Return (X, Y) of the center of cell containing provided text 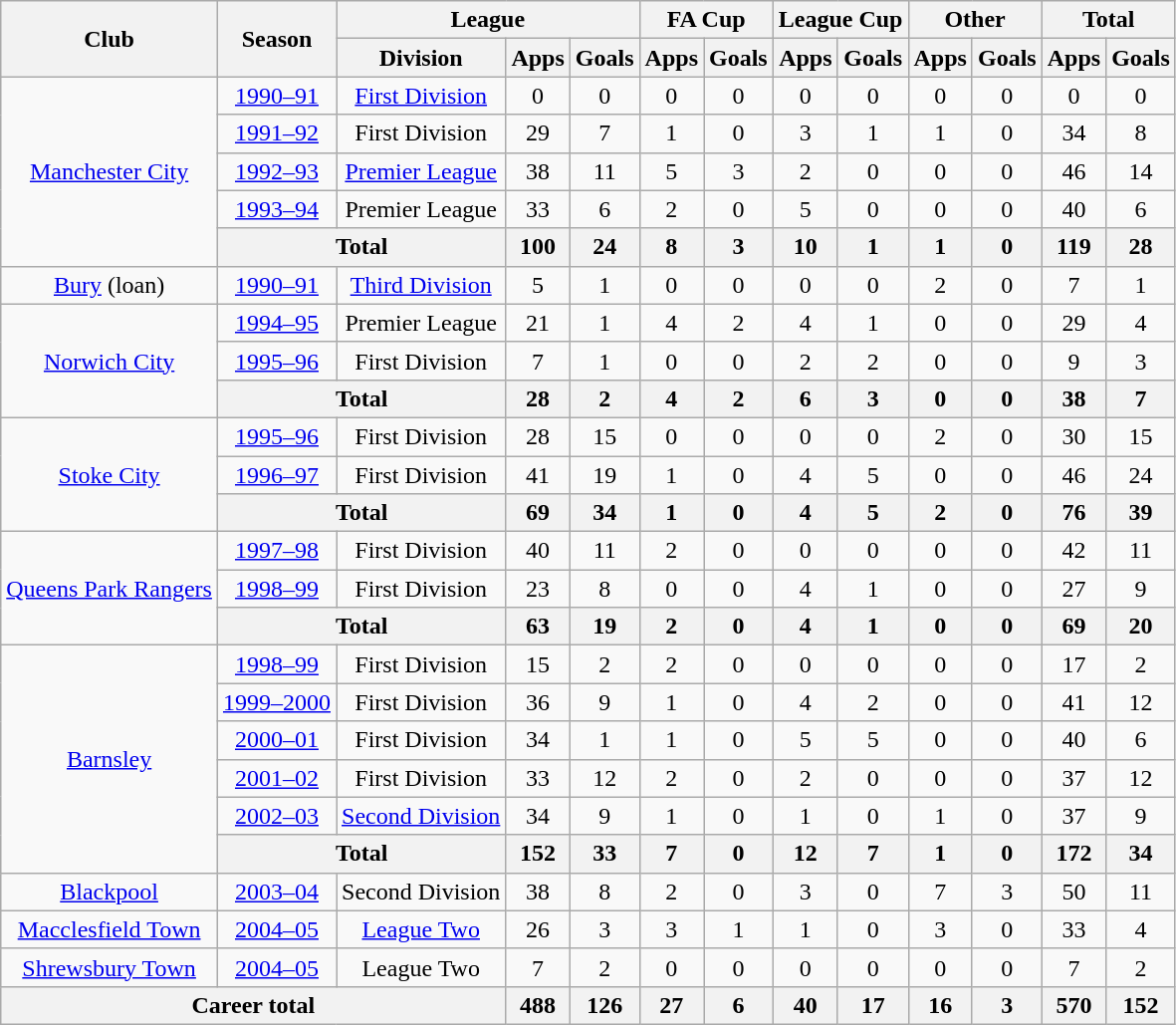
63 (538, 627)
1997–98 (277, 551)
League Cup (840, 20)
1996–97 (277, 475)
10 (805, 247)
Division (421, 58)
23 (538, 589)
Norwich City (110, 361)
30 (1073, 436)
1992–93 (277, 171)
Club (110, 39)
26 (538, 929)
36 (538, 702)
20 (1141, 627)
39 (1141, 513)
100 (538, 247)
2001–02 (277, 778)
76 (1073, 513)
Bury (loan) (110, 285)
50 (1073, 892)
Season (277, 39)
Shrewsbury Town (110, 967)
2003–04 (277, 892)
Macclesfield Town (110, 929)
172 (1073, 854)
126 (604, 1005)
Queens Park Rangers (110, 589)
League (488, 20)
1991–92 (277, 133)
42 (1073, 551)
FA Cup (706, 20)
Manchester City (110, 171)
1994–95 (277, 323)
Stoke City (110, 474)
Career total (253, 1005)
Barnsley (110, 759)
2002–03 (277, 816)
16 (940, 1005)
488 (538, 1005)
Third Division (421, 285)
1999–2000 (277, 702)
Blackpool (110, 892)
Other (975, 20)
570 (1073, 1005)
2000–01 (277, 740)
119 (1073, 247)
14 (1141, 171)
1993–94 (277, 209)
21 (538, 323)
